Search for the cell housing the specified text and yield its (x, y) center coordinate. 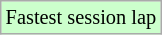
Fastest session lap (81, 17)
